Scan for the cell matching the given text and deliver its [x, y] coordinate at center. 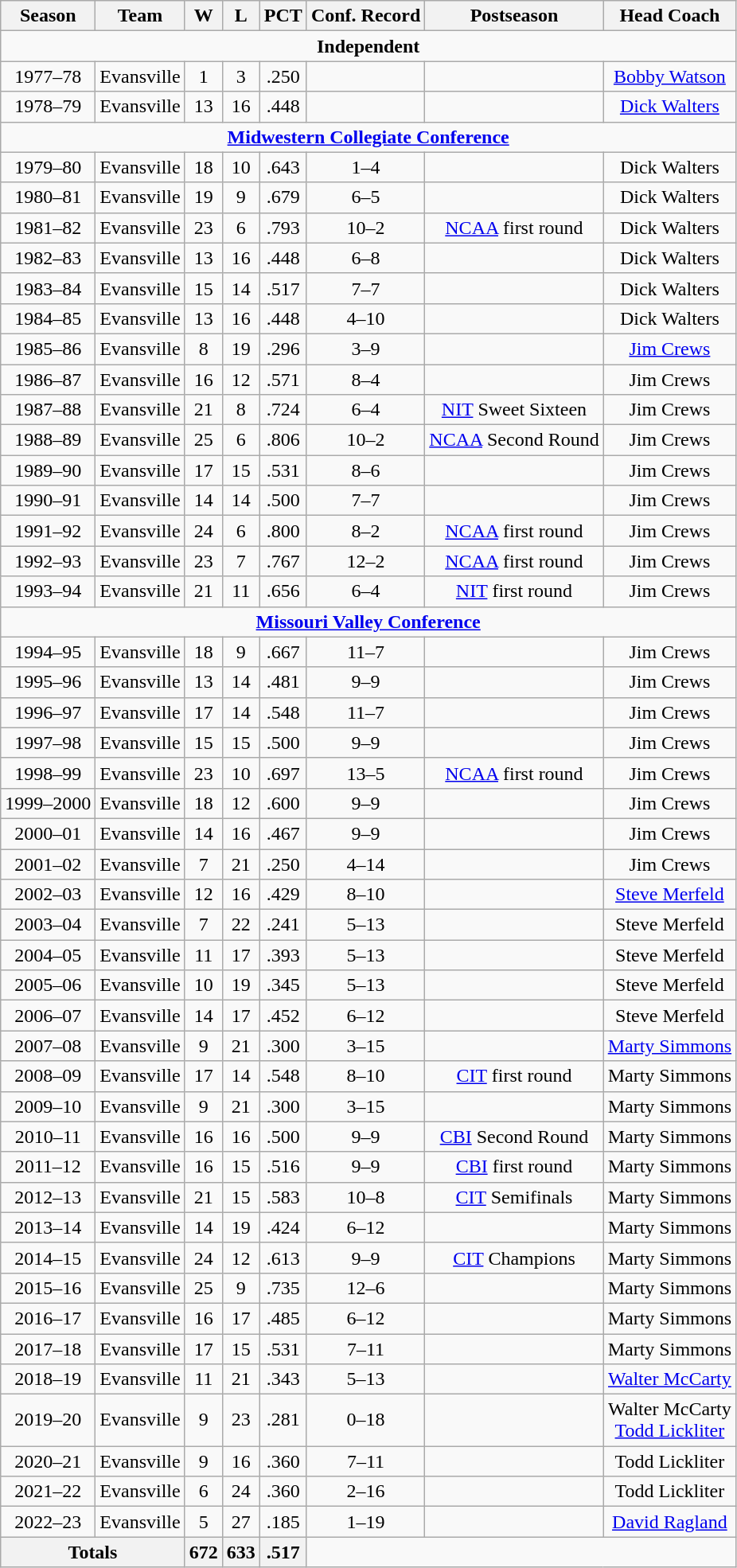
CIT first round [514, 1076]
4–10 [365, 318]
2007–08 [48, 1046]
.724 [283, 410]
13–5 [365, 773]
1993–94 [48, 591]
8–6 [365, 470]
.241 [283, 925]
1999–2000 [48, 803]
1987–88 [48, 410]
Conf. Record [365, 16]
.424 [283, 1227]
1977–78 [48, 76]
.793 [283, 228]
2012–13 [48, 1197]
2021–22 [48, 1492]
2009–10 [48, 1106]
633 [240, 1552]
1992–93 [48, 561]
Bobby Watson [669, 76]
Team [140, 16]
.679 [283, 197]
1979–80 [48, 167]
12–6 [365, 1288]
2019–20 [48, 1420]
1989–90 [48, 470]
Walter McCarty [669, 1379]
2020–21 [48, 1461]
.185 [283, 1522]
Season [48, 16]
6–5 [365, 197]
Postseason [514, 16]
.393 [283, 955]
4–14 [365, 864]
2000–01 [48, 833]
2013–14 [48, 1227]
.735 [283, 1288]
1980–81 [48, 197]
2001–02 [48, 864]
1–4 [365, 167]
1982–83 [48, 258]
6–8 [365, 258]
3 [240, 76]
.613 [283, 1258]
.485 [283, 1318]
.697 [283, 773]
.600 [283, 803]
.516 [283, 1167]
.429 [283, 895]
CBI first round [514, 1167]
NIT Sweet Sixteen [514, 410]
1–19 [365, 1522]
12–2 [365, 561]
2005–06 [48, 985]
2017–18 [48, 1349]
2010–11 [48, 1137]
672 [204, 1552]
5 [204, 1522]
1986–87 [48, 380]
CIT Semifinals [514, 1197]
.452 [283, 1016]
1991–92 [48, 531]
.643 [283, 167]
1984–85 [48, 318]
.296 [283, 349]
.571 [283, 380]
.583 [283, 1197]
2006–07 [48, 1016]
Missouri Valley Conference [368, 622]
Totals [92, 1552]
27 [240, 1522]
1983–84 [48, 288]
.343 [283, 1379]
Head Coach [669, 16]
8–4 [365, 380]
2004–05 [48, 955]
1994–95 [48, 652]
NIT first round [514, 591]
.806 [283, 440]
.467 [283, 833]
1990–91 [48, 501]
2014–15 [48, 1258]
.667 [283, 652]
Independent [368, 46]
1997–98 [48, 743]
1998–99 [48, 773]
2018–19 [48, 1379]
22 [240, 925]
W [204, 16]
L [240, 16]
Midwestern Collegiate Conference [368, 137]
0–18 [365, 1420]
8–2 [365, 531]
1981–82 [48, 228]
PCT [283, 16]
NCAA Second Round [514, 440]
2003–04 [48, 925]
10–8 [365, 1197]
2002–03 [48, 895]
3–9 [365, 349]
2008–09 [48, 1076]
1988–89 [48, 440]
1995–96 [48, 682]
1978–79 [48, 107]
2022–23 [48, 1522]
1985–86 [48, 349]
2011–12 [48, 1167]
.281 [283, 1420]
.656 [283, 591]
CIT Champions [514, 1258]
CBI Second Round [514, 1137]
David Ragland [669, 1522]
.767 [283, 561]
.481 [283, 682]
.345 [283, 985]
1996–97 [48, 712]
2015–16 [48, 1288]
1 [204, 76]
.800 [283, 531]
2–16 [365, 1492]
Walter McCartyTodd Lickliter [669, 1420]
2016–17 [48, 1318]
